Capture the cell that displays the provided text and extract its [x, y] central coordinate. 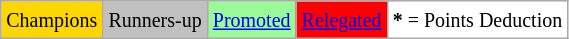
Runners-up [155, 20]
* = Points Deduction [478, 20]
Promoted [252, 20]
Relegated [342, 20]
Champions [52, 20]
